Extract the (x, y) coordinate from the center of the cell holding the provided text.  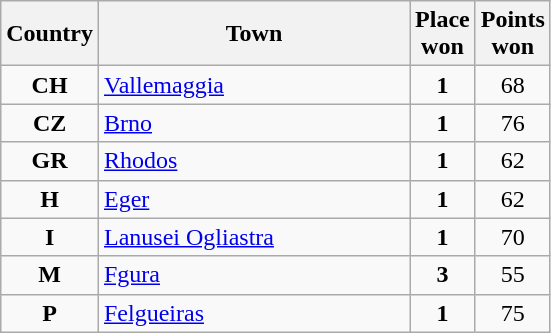
68 (512, 85)
CH (50, 85)
P (50, 313)
76 (512, 123)
I (50, 237)
Rhodos (254, 161)
Town (254, 34)
Lanusei Ogliastra (254, 237)
M (50, 275)
75 (512, 313)
CZ (50, 123)
Eger (254, 199)
H (50, 199)
70 (512, 237)
Vallemaggia (254, 85)
Country (50, 34)
55 (512, 275)
GR (50, 161)
Points won (512, 34)
Brno (254, 123)
3 (443, 275)
Felgueiras (254, 313)
Place won (443, 34)
Fgura (254, 275)
